Determine the [X, Y] coordinate at the center of the cell enclosing the given text.  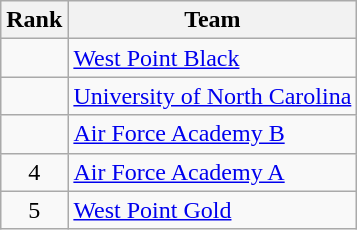
University of North Carolina [212, 96]
5 [34, 210]
Air Force Academy B [212, 134]
West Point Black [212, 58]
4 [34, 172]
West Point Gold [212, 210]
Team [212, 20]
Air Force Academy A [212, 172]
Rank [34, 20]
